Locate the cell with the specified text and output its (x, y) center coordinate. 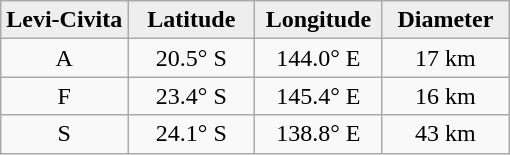
Diameter (446, 20)
144.0° E (318, 58)
Longitude (318, 20)
A (64, 58)
145.4° E (318, 96)
138.8° E (318, 134)
23.4° S (192, 96)
43 km (446, 134)
S (64, 134)
F (64, 96)
16 km (446, 96)
17 km (446, 58)
20.5° S (192, 58)
Levi-Civita (64, 20)
24.1° S (192, 134)
Latitude (192, 20)
